Find where the given text appears and provide that cell's center as [X, Y] coordinate. 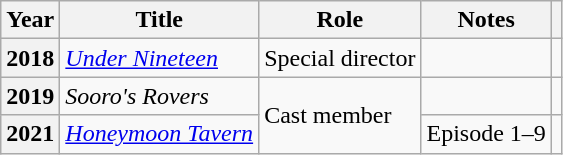
Episode 1–9 [486, 134]
Cast member [340, 115]
Notes [486, 20]
Special director [340, 58]
Year [30, 20]
Role [340, 20]
Honeymoon Tavern [160, 134]
2021 [30, 134]
2019 [30, 96]
2018 [30, 58]
Sooro's Rovers [160, 96]
Under Nineteen [160, 58]
Title [160, 20]
